Identify which cell holds the provided text, then report its (x, y) central coordinate. 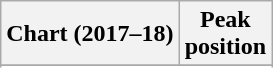
Chart (2017–18) (90, 34)
Peak position (225, 34)
